Return the (X, Y) coordinate for the center point of the cell that contains the specified text.  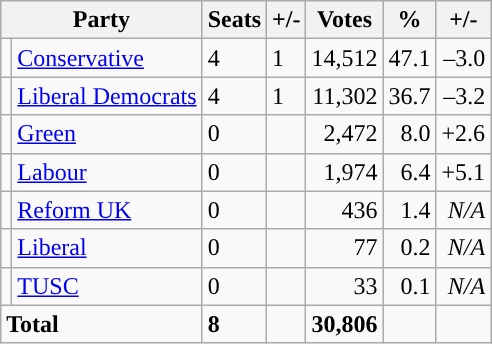
8.0 (410, 134)
Conservative (107, 58)
Green (107, 134)
–3.0 (464, 58)
2,472 (344, 134)
33 (344, 286)
+2.6 (464, 134)
Total (102, 324)
TUSC (107, 286)
11,302 (344, 96)
14,512 (344, 58)
1,974 (344, 172)
36.7 (410, 96)
% (410, 20)
77 (344, 248)
Liberal Democrats (107, 96)
47.1 (410, 58)
Labour (107, 172)
+5.1 (464, 172)
Reform UK (107, 210)
Seats (234, 20)
0.1 (410, 286)
Liberal (107, 248)
8 (234, 324)
436 (344, 210)
–3.2 (464, 96)
1.4 (410, 210)
Party (102, 20)
30,806 (344, 324)
Votes (344, 20)
6.4 (410, 172)
0.2 (410, 248)
